Search for the cell housing the specified text and yield its [x, y] center coordinate. 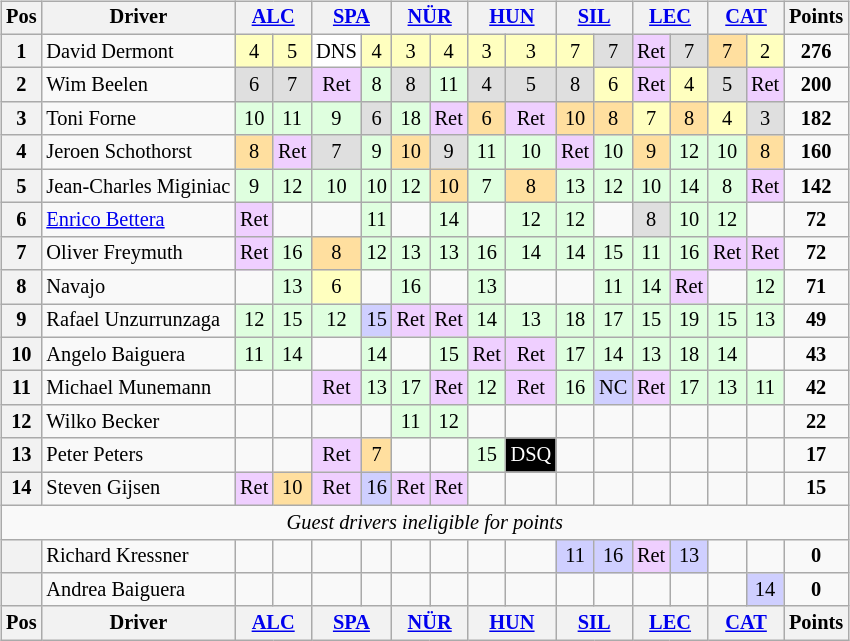
Enrico Bettera [138, 220]
Navajo [138, 287]
71 [816, 287]
Jeroen Schothorst [138, 152]
Wim Beelen [138, 85]
42 [816, 388]
Jean-Charles Miginiac [138, 186]
DNS [336, 51]
Richard Kressner [138, 556]
DSQ [531, 455]
Andrea Baiguera [138, 590]
160 [816, 152]
276 [816, 51]
19 [689, 321]
David Dermont [138, 51]
Toni Forne [138, 119]
Peter Peters [138, 455]
43 [816, 354]
Steven Gijsen [138, 489]
142 [816, 186]
49 [816, 321]
200 [816, 85]
Oliver Freymuth [138, 253]
22 [816, 422]
Wilko Becker [138, 422]
182 [816, 119]
NC [613, 388]
Rafael Unzurrunzaga [138, 321]
Michael Munemann [138, 388]
Angelo Baiguera [138, 354]
Guest drivers ineligible for points [424, 522]
1 [21, 51]
